Provide the [X, Y] coordinate of the cell's center where the given text is located.  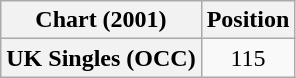
UK Singles (OCC) [101, 58]
Chart (2001) [101, 20]
Position [248, 20]
115 [248, 58]
